Identify which cell holds the provided text, then report its (x, y) central coordinate. 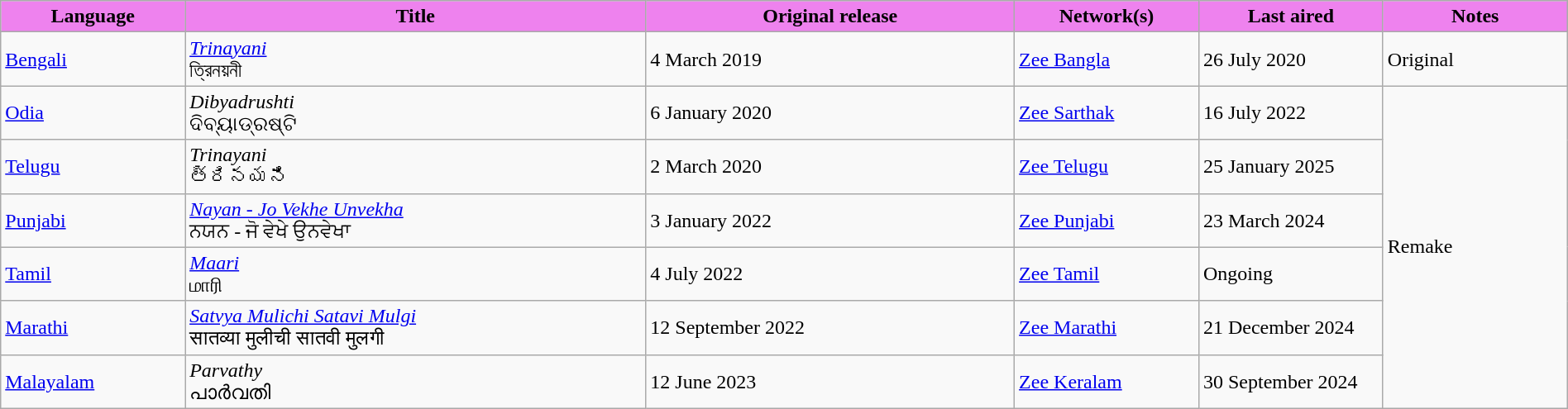
Zee Punjabi (1107, 220)
21 December 2024 (1290, 327)
Trinayani ত্রিনয়নী (415, 59)
4 July 2022 (830, 274)
4 March 2019 (830, 59)
Remake (1475, 247)
30 September 2024 (1290, 382)
Last aired (1290, 17)
Trinayani త్రినయని (415, 167)
Network(s) (1107, 17)
Zee Keralam (1107, 382)
Maari மாரி (415, 274)
12 June 2023 (830, 382)
2 March 2020 (830, 167)
Dibyadrushti ଦିବ୍ୟାଡ୍ରଷ୍ଟି (415, 112)
16 July 2022 (1290, 112)
Odia (93, 112)
Title (415, 17)
3 January 2022 (830, 220)
Zee Telugu (1107, 167)
Marathi (93, 327)
Satvya Mulichi Satavi Mulgi सातव्या मुलीची सातवी मुलगी (415, 327)
6 January 2020 (830, 112)
Zee Bangla (1107, 59)
Nayan - Jo Vekhe Unvekha ਨਯਨ - ਜੋ ਵੇਖੇ ਉਨਵੇਖਾ (415, 220)
Notes (1475, 17)
Original release (830, 17)
Malayalam (93, 382)
Language (93, 17)
Tamil (93, 274)
Ongoing (1290, 274)
Zee Tamil (1107, 274)
Zee Marathi (1107, 327)
25 January 2025 (1290, 167)
Punjabi (93, 220)
Parvathy പാർവതി (415, 382)
Bengali (93, 59)
Telugu (93, 167)
Original (1475, 59)
12 September 2022 (830, 327)
26 July 2020 (1290, 59)
23 March 2024 (1290, 220)
Zee Sarthak (1107, 112)
